Return (x, y) of the center of cell containing provided text 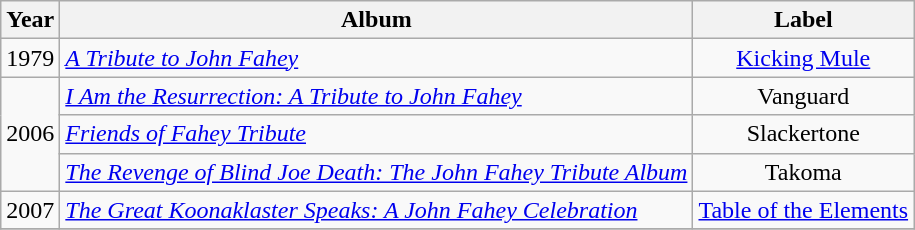
The Great Koonaklaster Speaks: A John Fahey Celebration (376, 210)
Takoma (804, 172)
A Tribute to John Fahey (376, 58)
2006 (30, 134)
Album (376, 20)
Label (804, 20)
Table of the Elements (804, 210)
Friends of Fahey Tribute (376, 134)
Vanguard (804, 96)
The Revenge of Blind Joe Death: The John Fahey Tribute Album (376, 172)
1979 (30, 58)
2007 (30, 210)
I Am the Resurrection: A Tribute to John Fahey (376, 96)
Kicking Mule (804, 58)
Slackertone (804, 134)
Year (30, 20)
